Return the (x, y) coordinate for the center point of the cell that contains the specified text.  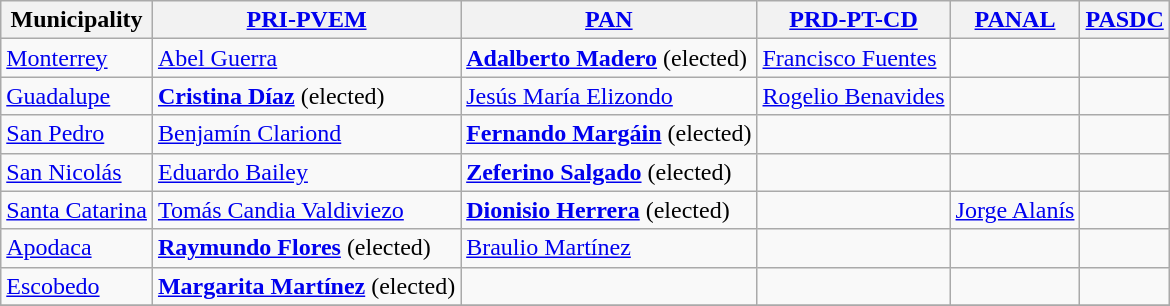
Escobedo (77, 286)
PAN (609, 20)
Municipality (77, 20)
PANAL (1015, 20)
Benjamín Clariond (306, 134)
Monterrey (77, 58)
Raymundo Flores (elected) (306, 248)
Zeferino Salgado (elected) (609, 172)
Guadalupe (77, 96)
Adalberto Madero (elected) (609, 58)
San Pedro (77, 134)
Margarita Martínez (elected) (306, 286)
Cristina Díaz (elected) (306, 96)
Jorge Alanís (1015, 210)
Apodaca (77, 248)
Santa Catarina (77, 210)
Braulio Martínez (609, 248)
PRD-PT-CD (854, 20)
Rogelio Benavides (854, 96)
Fernando Margáin (elected) (609, 134)
San Nicolás (77, 172)
Jesús María Elizondo (609, 96)
Dionisio Herrera (elected) (609, 210)
PRI-PVEM (306, 20)
PASDC (1124, 20)
Francisco Fuentes (854, 58)
Eduardo Bailey (306, 172)
Abel Guerra (306, 58)
Tomás Candia Valdiviezo (306, 210)
